Search for the cell housing the specified text and yield its [X, Y] center coordinate. 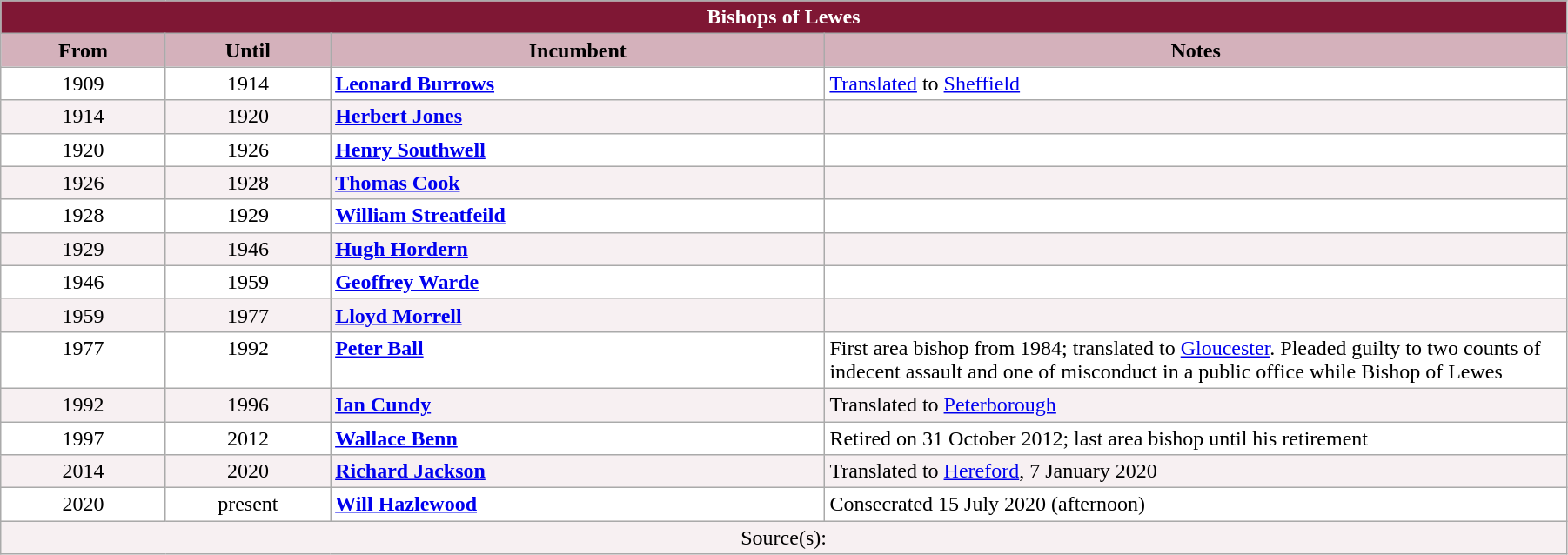
Translated to Peterborough [1196, 405]
Herbert Jones [578, 117]
Bishops of Lewes [784, 17]
2014 [84, 471]
Henry Southwell [578, 150]
present [247, 505]
Wallace Benn [578, 438]
Hugh Hordern [578, 249]
Ian Cundy [578, 405]
Translated to Hereford, 7 January 2020 [1196, 471]
Peter Ball [578, 360]
Will Hazlewood [578, 505]
William Streatfeild [578, 216]
Retired on 31 October 2012; last area bishop until his retirement [1196, 438]
1996 [247, 405]
Geoffrey Warde [578, 282]
Notes [1196, 50]
From [84, 50]
Thomas Cook [578, 183]
Lloyd Morrell [578, 315]
Translated to Sheffield [1196, 84]
Incumbent [578, 50]
Richard Jackson [578, 471]
Until [247, 50]
Consecrated 15 July 2020 (afternoon) [1196, 505]
1909 [84, 84]
2012 [247, 438]
1997 [84, 438]
Source(s): [784, 538]
Leonard Burrows [578, 84]
